Provide the [x, y] coordinate of the cell's center where the given text is located.  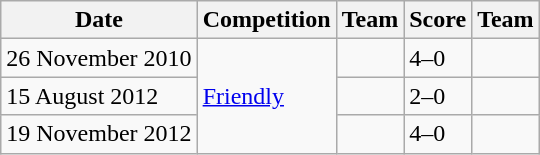
19 November 2012 [99, 134]
Date [99, 20]
15 August 2012 [99, 96]
26 November 2010 [99, 58]
Friendly [266, 96]
Score [438, 20]
Competition [266, 20]
2–0 [438, 96]
